Locate the cell with the specified text and output its [x, y] center coordinate. 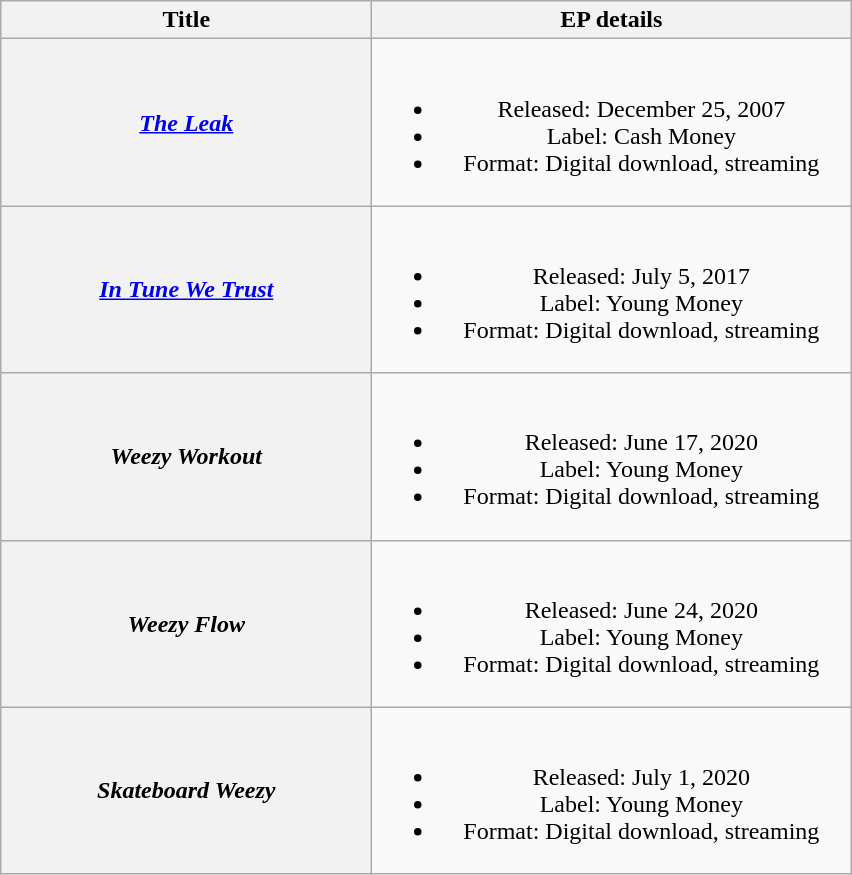
In Tune We Trust [186, 290]
Skateboard Weezy [186, 790]
Title [186, 20]
Weezy Flow [186, 624]
Released: June 17, 2020Label: Young MoneyFormat: Digital download, streaming [612, 456]
Weezy Workout [186, 456]
Released: December 25, 2007Label: Cash MoneyFormat: Digital download, streaming [612, 122]
Released: July 5, 2017Label: Young MoneyFormat: Digital download, streaming [612, 290]
Released: June 24, 2020Label: Young MoneyFormat: Digital download, streaming [612, 624]
The Leak [186, 122]
EP details [612, 20]
Released: July 1, 2020Label: Young MoneyFormat: Digital download, streaming [612, 790]
